Scan for the cell matching the given text and deliver its [X, Y] coordinate at center. 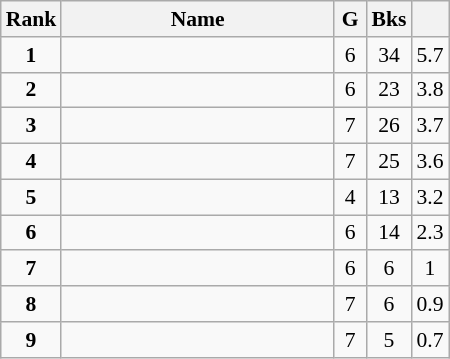
0.7 [430, 340]
3.6 [430, 162]
26 [390, 126]
8 [32, 304]
0.9 [430, 304]
3.7 [430, 126]
3.2 [430, 197]
23 [390, 90]
G [350, 19]
3 [32, 126]
3.8 [430, 90]
25 [390, 162]
9 [32, 340]
Bks [390, 19]
14 [390, 233]
Rank [32, 19]
Name [198, 19]
34 [390, 55]
5.7 [430, 55]
13 [390, 197]
2.3 [430, 233]
2 [32, 90]
